Scan for the cell matching the given text and deliver its [x, y] coordinate at center. 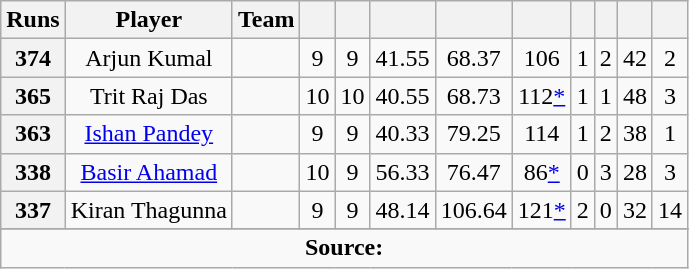
121* [542, 210]
79.25 [474, 134]
41.55 [402, 58]
48 [634, 96]
28 [634, 172]
86* [542, 172]
Ishan Pandey [148, 134]
Player [148, 20]
32 [634, 210]
40.33 [402, 134]
374 [33, 58]
40.55 [402, 96]
114 [542, 134]
14 [670, 210]
68.37 [474, 58]
48.14 [402, 210]
Kiran Thagunna [148, 210]
338 [33, 172]
Team [266, 20]
76.47 [474, 172]
Runs [33, 20]
363 [33, 134]
337 [33, 210]
Arjun Kumal [148, 58]
Trit Raj Das [148, 96]
Source: [344, 248]
42 [634, 58]
68.73 [474, 96]
106.64 [474, 210]
56.33 [402, 172]
106 [542, 58]
365 [33, 96]
38 [634, 134]
Basir Ahamad [148, 172]
112* [542, 96]
